Capture the cell that displays the provided text and extract its [x, y] central coordinate. 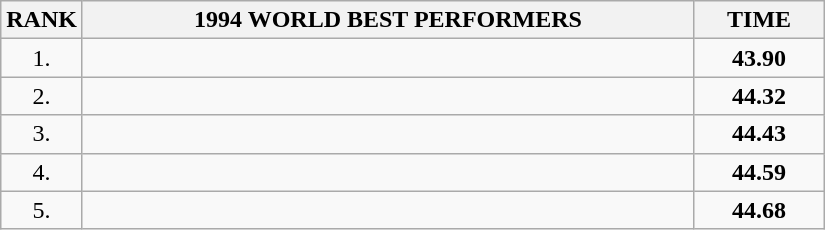
2. [42, 96]
43.90 [760, 58]
1. [42, 58]
44.32 [760, 96]
44.68 [760, 210]
1994 WORLD BEST PERFORMERS [388, 20]
RANK [42, 20]
TIME [760, 20]
4. [42, 172]
44.59 [760, 172]
3. [42, 134]
44.43 [760, 134]
5. [42, 210]
